Capture the cell that displays the provided text and extract its (X, Y) central coordinate. 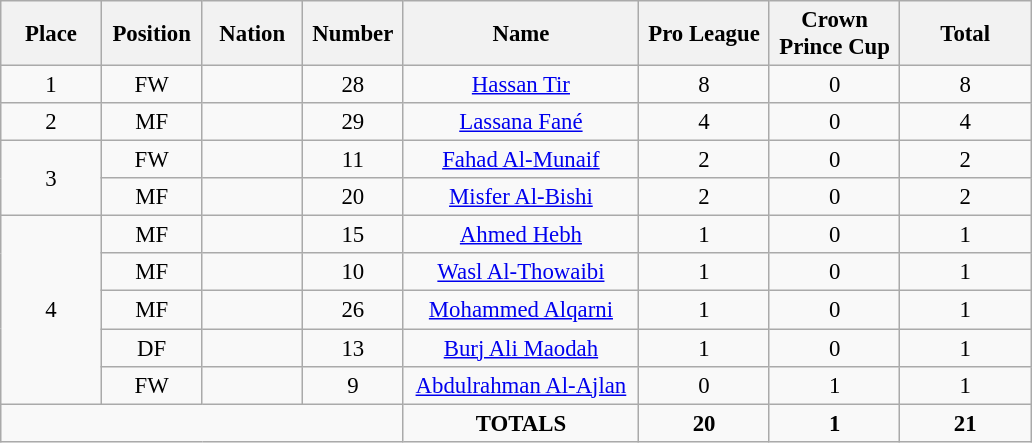
Ahmed Hebh (521, 235)
Lassana Fané (521, 122)
Place (52, 34)
Position (152, 34)
Mohammed Alqarni (521, 310)
Abdulrahman Al-Ajlan (521, 385)
Name (521, 34)
Fahad Al-Munaif (521, 160)
29 (354, 122)
TOTALS (521, 423)
10 (354, 273)
Wasl Al-Thowaibi (521, 273)
Pro League (704, 34)
15 (354, 235)
Burj Ali Maodah (521, 348)
28 (354, 85)
26 (354, 310)
Number (354, 34)
Nation (252, 34)
13 (354, 348)
DF (152, 348)
Total (966, 34)
21 (966, 423)
11 (354, 160)
Crown Prince Cup (834, 34)
3 (52, 178)
9 (354, 385)
Misfer Al-Bishi (521, 197)
Hassan Tir (521, 85)
